Pinpoint the cell where the given text exists, returning its [X, Y] midpoint coordinate. 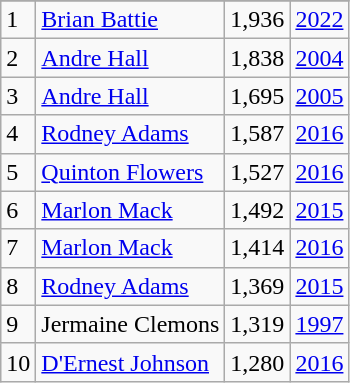
8 [18, 286]
2004 [320, 58]
4 [18, 134]
D'Ernest Johnson [130, 362]
1,695 [258, 96]
5 [18, 172]
2005 [320, 96]
1,280 [258, 362]
1,587 [258, 134]
1,414 [258, 248]
1997 [320, 324]
9 [18, 324]
Brian Battie [130, 20]
6 [18, 210]
3 [18, 96]
Jermaine Clemons [130, 324]
1,527 [258, 172]
1,369 [258, 286]
1,838 [258, 58]
1,492 [258, 210]
2 [18, 58]
1,936 [258, 20]
7 [18, 248]
1 [18, 20]
2022 [320, 20]
Quinton Flowers [130, 172]
1,319 [258, 324]
10 [18, 362]
